Search for the cell housing the specified text and yield its (x, y) center coordinate. 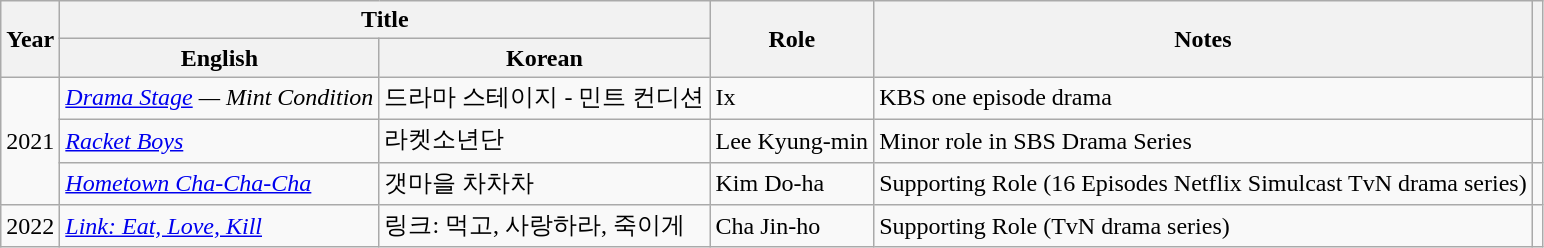
Hometown Cha-Cha-Cha (220, 184)
Title (385, 20)
Korean (544, 58)
Link: Eat, Love, Kill (220, 226)
링크: 먹고, 사랑하라, 죽이게 (544, 226)
Ix (792, 98)
Racket Boys (220, 140)
Cha Jin-ho (792, 226)
KBS one episode drama (1204, 98)
Supporting Role (16 Episodes Netflix Simulcast TvN drama series) (1204, 184)
Year (30, 39)
Minor role in SBS Drama Series (1204, 140)
갯마을 차차차 (544, 184)
Role (792, 39)
드라마 스테이지 - 민트 컨디션 (544, 98)
Supporting Role (TvN drama series) (1204, 226)
Notes (1204, 39)
2022 (30, 226)
Kim Do-ha (792, 184)
라켓소년단 (544, 140)
Lee Kyung-min (792, 140)
English (220, 58)
Drama Stage — Mint Condition (220, 98)
2021 (30, 141)
